Search for the cell housing the specified text and yield its [x, y] center coordinate. 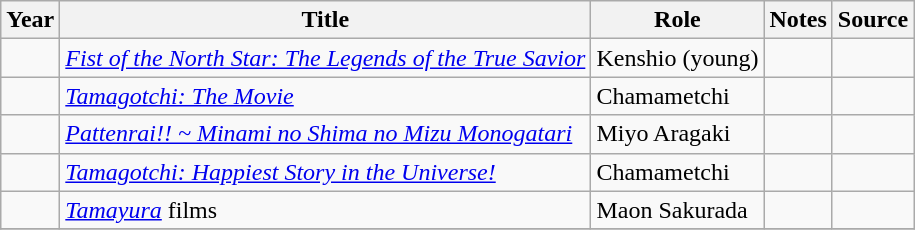
Tamayura films [326, 210]
Tamagotchi: The Movie [326, 96]
Title [326, 20]
Fist of the North Star: The Legends of the True Savior [326, 58]
Notes [798, 20]
Source [872, 20]
Maon Sakurada [678, 210]
Tamagotchi: Happiest Story in the Universe! [326, 172]
Pattenrai!! ~ Minami no Shima no Mizu Monogatari [326, 134]
Role [678, 20]
Year [30, 20]
Kenshio (young) [678, 58]
Miyo Aragaki [678, 134]
